Identify which cell holds the provided text, then report its [X, Y] central coordinate. 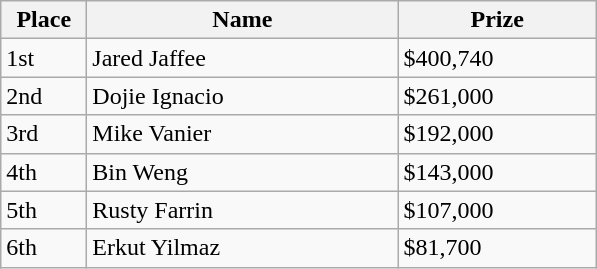
Mike Vanier [242, 134]
$261,000 [498, 96]
$143,000 [498, 172]
Jared Jaffee [242, 58]
1st [44, 58]
4th [44, 172]
3rd [44, 134]
$107,000 [498, 210]
6th [44, 248]
Name [242, 20]
Erkut Yilmaz [242, 248]
$400,740 [498, 58]
Bin Weng [242, 172]
$81,700 [498, 248]
2nd [44, 96]
Dojie Ignacio [242, 96]
Place [44, 20]
Rusty Farrin [242, 210]
Prize [498, 20]
5th [44, 210]
$192,000 [498, 134]
